Extract the (X, Y) coordinate from the center of the cell holding the provided text.  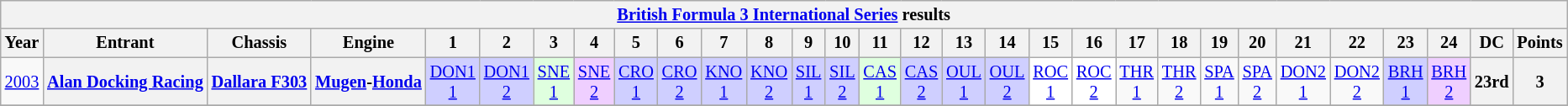
22 (1357, 43)
10 (842, 43)
6 (680, 43)
SPA1 (1218, 82)
2 (507, 43)
Mugen-Honda (368, 82)
23rd (1492, 82)
ROC2 (1094, 82)
British Formula 3 International Series results (784, 14)
12 (921, 43)
THR1 (1137, 82)
14 (1008, 43)
CAS1 (879, 82)
OUL1 (964, 82)
SNE1 (554, 82)
23 (1406, 43)
15 (1050, 43)
BRH1 (1406, 82)
Entrant (124, 43)
KNO1 (723, 82)
5 (636, 43)
ROC1 (1050, 82)
SIL2 (842, 82)
8 (769, 43)
KNO2 (769, 82)
20 (1257, 43)
BRH2 (1449, 82)
DON11 (453, 82)
4 (594, 43)
2003 (22, 82)
Year (22, 43)
CAS2 (921, 82)
11 (879, 43)
SPA2 (1257, 82)
9 (808, 43)
DON12 (507, 82)
21 (1303, 43)
Dallara F303 (259, 82)
18 (1179, 43)
SNE2 (594, 82)
Points (1539, 43)
19 (1218, 43)
1 (453, 43)
CRO1 (636, 82)
24 (1449, 43)
SIL1 (808, 82)
DON22 (1357, 82)
17 (1137, 43)
Engine (368, 43)
DON21 (1303, 82)
DC (1492, 43)
7 (723, 43)
13 (964, 43)
CRO2 (680, 82)
16 (1094, 43)
OUL2 (1008, 82)
THR2 (1179, 82)
Chassis (259, 43)
Alan Docking Racing (124, 82)
